From the cell containing the given text, extract its center point as (X, Y) coordinate. 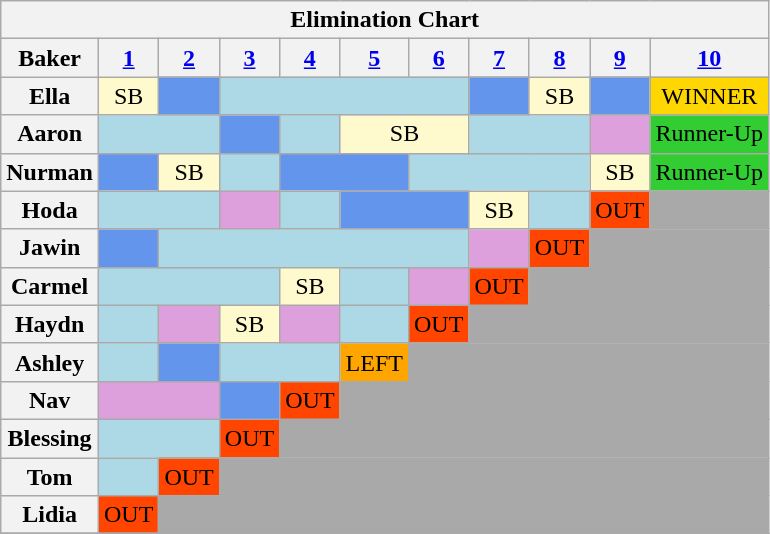
Nurman (50, 172)
LEFT (374, 362)
5 (374, 58)
Haydn (50, 324)
Tom (50, 477)
Baker (50, 58)
WINNER (710, 96)
4 (310, 58)
8 (559, 58)
Elimination Chart (385, 20)
Blessing (50, 438)
3 (249, 58)
Carmel (50, 286)
6 (438, 58)
Ashley (50, 362)
Nav (50, 400)
2 (189, 58)
9 (620, 58)
1 (128, 58)
Hoda (50, 210)
Jawin (50, 248)
7 (499, 58)
Aaron (50, 134)
10 (710, 58)
Ella (50, 96)
Lidia (50, 515)
